Detect which cell encompasses the target text, then output its (X, Y) center coordinate. 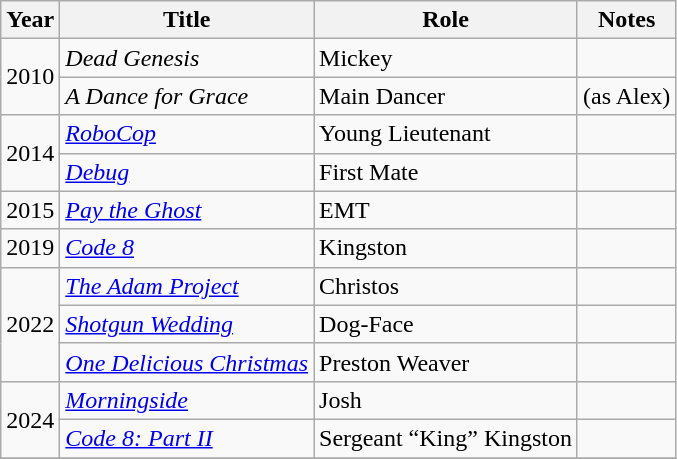
Year (30, 20)
Kingston (446, 248)
Code 8 (187, 248)
RoboCop (187, 134)
Josh (446, 400)
Dead Genesis (187, 58)
2010 (30, 77)
Debug (187, 172)
Main Dancer (446, 96)
First Mate (446, 172)
2019 (30, 248)
Young Lieutenant (446, 134)
(as Alex) (626, 96)
Morningside (187, 400)
A Dance for Grace (187, 96)
Christos (446, 286)
2014 (30, 153)
Dog-Face (446, 324)
Preston Weaver (446, 362)
Notes (626, 20)
Mickey (446, 58)
Code 8: Part II (187, 438)
2024 (30, 419)
Role (446, 20)
The Adam Project (187, 286)
Shotgun Wedding (187, 324)
2022 (30, 324)
Pay the Ghost (187, 210)
2015 (30, 210)
One Delicious Christmas (187, 362)
EMT (446, 210)
Title (187, 20)
Sergeant “King” Kingston (446, 438)
